From the cell containing the given text, extract its center point as [x, y] coordinate. 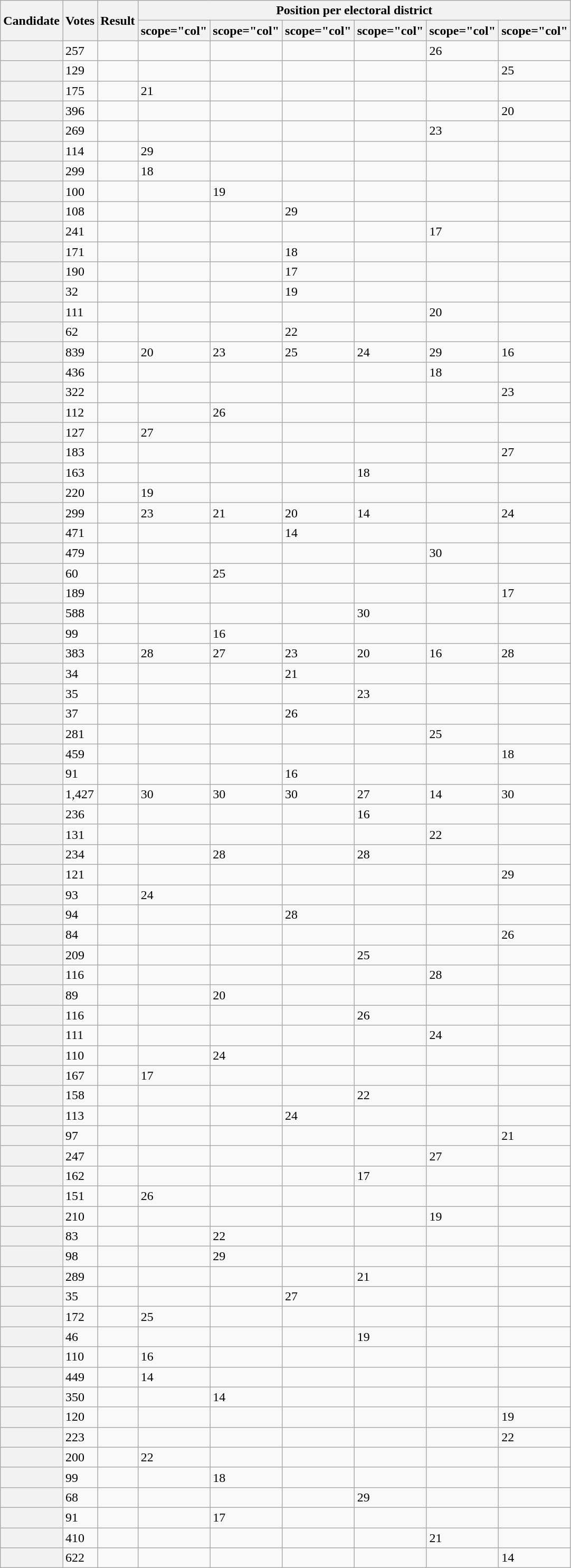
281 [80, 734]
158 [80, 1095]
190 [80, 272]
120 [80, 1417]
100 [80, 191]
236 [80, 814]
436 [80, 372]
171 [80, 252]
60 [80, 573]
172 [80, 1317]
459 [80, 754]
162 [80, 1176]
269 [80, 131]
62 [80, 332]
839 [80, 352]
37 [80, 714]
1,427 [80, 794]
129 [80, 71]
588 [80, 613]
121 [80, 874]
167 [80, 1075]
97 [80, 1136]
68 [80, 1497]
Candidate [32, 21]
127 [80, 432]
34 [80, 674]
241 [80, 231]
113 [80, 1116]
247 [80, 1156]
289 [80, 1277]
84 [80, 935]
200 [80, 1457]
93 [80, 895]
189 [80, 593]
46 [80, 1337]
257 [80, 51]
98 [80, 1257]
Votes [80, 21]
Position per electoral district [354, 11]
220 [80, 493]
209 [80, 955]
383 [80, 654]
94 [80, 915]
622 [80, 1558]
163 [80, 473]
175 [80, 91]
131 [80, 834]
479 [80, 553]
210 [80, 1216]
112 [80, 412]
108 [80, 211]
410 [80, 1538]
322 [80, 392]
83 [80, 1236]
396 [80, 111]
183 [80, 452]
114 [80, 151]
350 [80, 1397]
234 [80, 854]
Result [118, 21]
223 [80, 1437]
449 [80, 1377]
89 [80, 995]
471 [80, 533]
151 [80, 1196]
32 [80, 292]
